Locate the cell with the specified text and output its [x, y] center coordinate. 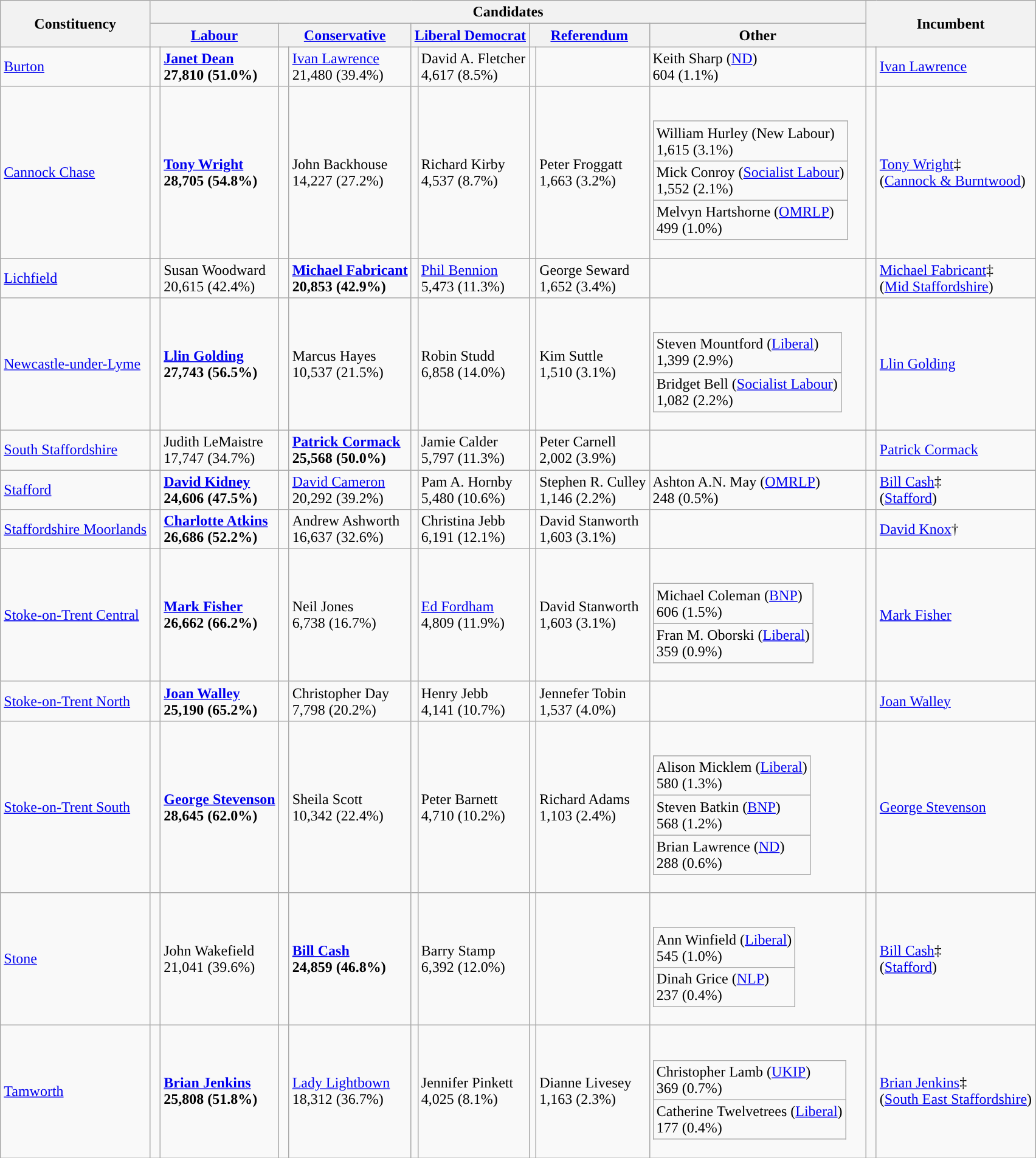
Incumbent [950, 24]
Stone [75, 959]
Peter Froggatt1,663 (3.2%) [593, 173]
John Wakefield21,041 (39.6%) [219, 959]
Tamworth [75, 1092]
Brian Jenkins25,808 (51.8%) [219, 1092]
Other [758, 35]
Phil Bennion5,473 (11.3%) [473, 279]
George Stevenson [956, 806]
Ashton A.N. May (OMRLP)248 (0.5%) [758, 489]
Stoke-on-Trent South [75, 806]
Patrick Cormack [956, 450]
Michael Coleman (BNP)606 (1.5%) Fran M. Oborski (Liberal)359 (0.9%) [758, 615]
Ivan Lawrence21,480 (39.4%) [350, 67]
Stoke-on-Trent North [75, 701]
Michael Fabricant20,853 (42.9%) [350, 279]
David Kidney24,606 (47.5%) [219, 489]
Richard Adams1,103 (2.4%) [593, 806]
Lichfield [75, 279]
Dianne Livesey1,163 (2.3%) [593, 1092]
Brian Lawrence (ND)288 (0.6%) [732, 855]
Christopher Lamb (UKIP)369 (0.7%) Catherine Twelvetrees (Liberal)177 (0.4%) [758, 1092]
David Cameron20,292 (39.2%) [350, 489]
Christopher Lamb (UKIP)369 (0.7%) [749, 1080]
Joan Walley [956, 701]
Keith Sharp (ND)604 (1.1%) [758, 67]
Neil Jones6,738 (16.7%) [350, 615]
Candidates [508, 12]
George Stevenson28,645 (62.0%) [219, 806]
William Hurley (New Labour)1,615 (3.1%) Mick Conroy (Socialist Labour)1,552 (2.1%) Melvyn Hartshorne (OMRLP)499 (1.0%) [758, 173]
Janet Dean27,810 (51.0%) [219, 67]
Ann Winfield (Liberal)545 (1.0%) Dinah Grice (NLP)237 (0.4%) [758, 959]
Peter Carnell2,002 (3.9%) [593, 450]
Mark Fisher26,662 (66.2%) [219, 615]
Andrew Ashworth16,637 (32.6%) [350, 529]
Alison Micklem (Liberal)580 (1.3%) Steven Batkin (BNP)568 (1.2%) Brian Lawrence (ND)288 (0.6%) [758, 806]
Tony Wright‡(Cannock & Burntwood) [956, 173]
South Staffordshire [75, 450]
Cannock Chase [75, 173]
Sheila Scott10,342 (22.4%) [350, 806]
Stoke-on-Trent Central [75, 615]
Jennefer Tobin1,537 (4.0%) [593, 701]
Robin Studd6,858 (14.0%) [473, 364]
Melvyn Hartshorne (OMRLP)499 (1.0%) [750, 220]
Christina Jebb6,191 (12.1%) [473, 529]
Conservative [345, 35]
Pam A. Hornby5,480 (10.6%) [473, 489]
Liberal Democrat [470, 35]
Patrick Cormack25,568 (50.0%) [350, 450]
Dinah Grice (NLP)237 (0.4%) [724, 986]
Fran M. Oborski (Liberal)359 (0.9%) [733, 643]
Joan Walley25,190 (65.2%) [219, 701]
Mick Conroy (Socialist Labour)1,552 (2.1%) [750, 180]
Llin Golding [956, 364]
John Backhouse14,227 (27.2%) [350, 173]
Kim Suttle1,510 (3.1%) [593, 364]
Lady Lightbown18,312 (36.7%) [350, 1092]
Newcastle-under-Lyme [75, 364]
Bridget Bell (Socialist Labour)1,082 (2.2%) [747, 392]
Steven Mountford (Liberal)1,399 (2.9%) Bridget Bell (Socialist Labour)1,082 (2.2%) [758, 364]
Alison Micklem (Liberal)580 (1.3%) [732, 776]
Ivan Lawrence [956, 67]
William Hurley (New Labour)1,615 (3.1%) [750, 141]
Llin Golding27,743 (56.5%) [219, 364]
Marcus Hayes10,537 (21.5%) [350, 364]
Staffordshire Moorlands [75, 529]
Jamie Calder5,797 (11.3%) [473, 450]
Christopher Day7,798 (20.2%) [350, 701]
Jennifer Pinkett4,025 (8.1%) [473, 1092]
Susan Woodward20,615 (42.4%) [219, 279]
Peter Barnett4,710 (10.2%) [473, 806]
David Knox† [956, 529]
Judith LeMaistre17,747 (34.7%) [219, 450]
Charlotte Atkins26,686 (52.2%) [219, 529]
Labour [214, 35]
Steven Batkin (BNP)568 (1.2%) [732, 815]
Bill Cash24,859 (46.8%) [350, 959]
Barry Stamp6,392 (12.0%) [473, 959]
Brian Jenkins‡(South East Staffordshire) [956, 1092]
Henry Jebb4,141 (10.7%) [473, 701]
Ed Fordham4,809 (11.9%) [473, 615]
Catherine Twelvetrees (Liberal)177 (0.4%) [749, 1119]
David A. Fletcher4,617 (8.5%) [473, 67]
Tony Wright28,705 (54.8%) [219, 173]
Richard Kirby4,537 (8.7%) [473, 173]
Constituency [75, 24]
Stephen R. Culley1,146 (2.2%) [593, 489]
Michael Fabricant‡(Mid Staffordshire) [956, 279]
Ann Winfield (Liberal)545 (1.0%) [724, 948]
Referendum [590, 35]
George Seward1,652 (3.4%) [593, 279]
Steven Mountford (Liberal)1,399 (2.9%) [747, 353]
Stafford [75, 489]
Mark Fisher [956, 615]
Michael Coleman (BNP)606 (1.5%) [733, 603]
Burton [75, 67]
